Find where the given text appears and provide that cell's center as [x, y] coordinate. 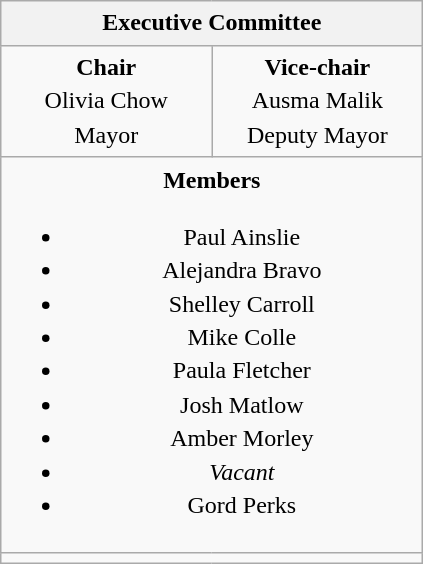
ChairOlivia ChowMayor [106, 101]
Vice-chairAusma MalikDeputy Mayor [318, 101]
MembersPaul AinslieAlejandra BravoShelley CarrollMike CollePaula FletcherJosh MatlowAmber MorleyVacantGord Perks [212, 354]
Executive Committee [212, 24]
